Capture the cell that displays the provided text and extract its [x, y] central coordinate. 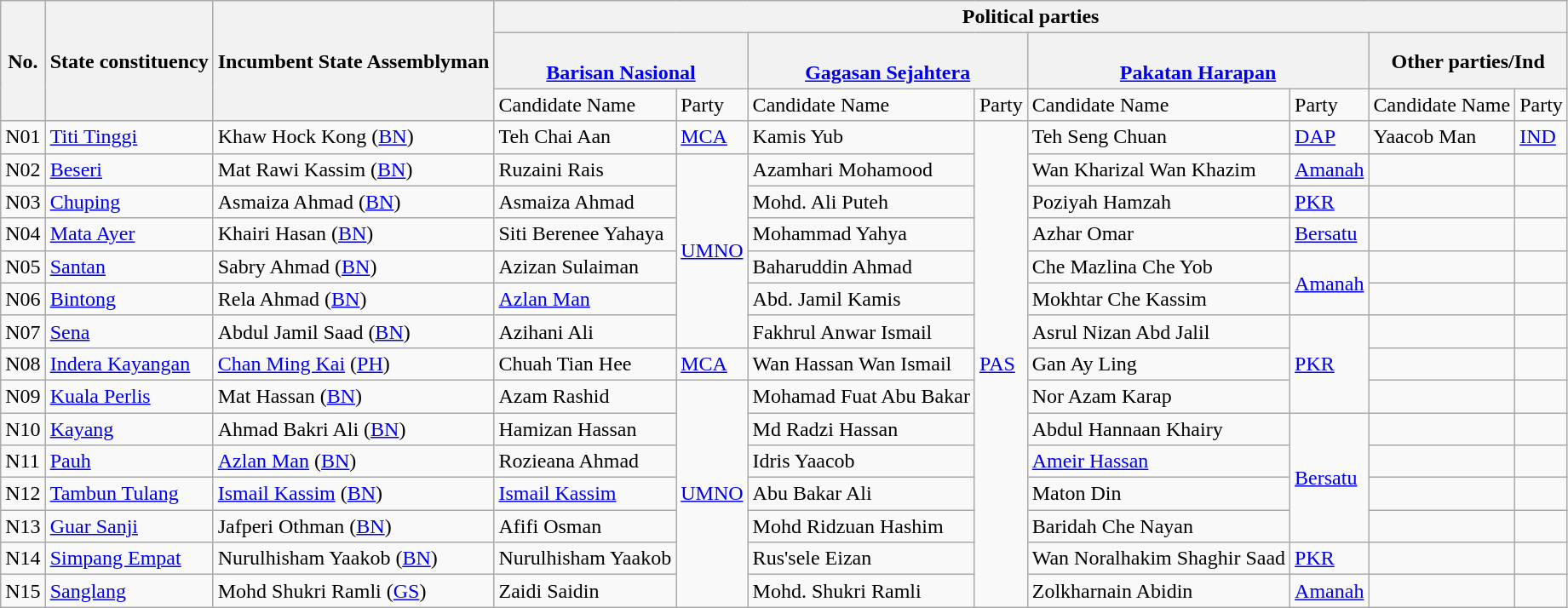
Titi Tinggi [129, 137]
Idris Yaacob [861, 462]
IND [1542, 137]
Yaacob Man [1442, 137]
N11 [23, 462]
N07 [23, 331]
Abdul Hannaan Khairy [1158, 428]
Sena [129, 331]
Rozieana Ahmad [585, 462]
Bintong [129, 299]
Nurulhisham Yaakob (BN) [353, 559]
Ruzaini Rais [585, 169]
Jafperi Othman (BN) [353, 526]
Asmaiza Ahmad (BN) [353, 202]
Azhar Omar [1158, 234]
N06 [23, 299]
Mohd Shukri Ramli (GS) [353, 591]
Beseri [129, 169]
Tambun Tulang [129, 494]
Santan [129, 267]
Nurulhisham Yaakob [585, 559]
Gagasan Sejahtera [887, 61]
Kamis Yub [861, 137]
Teh Chai Aan [585, 137]
N02 [23, 169]
N08 [23, 364]
Baridah Che Nayan [1158, 526]
Nor Azam Karap [1158, 396]
Chan Ming Kai (PH) [353, 364]
Pauh [129, 462]
Mat Hassan (BN) [353, 396]
Simpang Empat [129, 559]
Gan Ay Ling [1158, 364]
No. [23, 61]
Mohd. Ali Puteh [861, 202]
PAS [1001, 364]
Ahmad Bakri Ali (BN) [353, 428]
Ameir Hassan [1158, 462]
N12 [23, 494]
N05 [23, 267]
Kuala Perlis [129, 396]
Wan Hassan Wan Ismail [861, 364]
Khaw Hock Kong (BN) [353, 137]
Mohd. Shukri Ramli [861, 591]
Siti Berenee Yahaya [585, 234]
Zolkharnain Abidin [1158, 591]
Che Mazlina Che Yob [1158, 267]
Asmaiza Ahmad [585, 202]
Indera Kayangan [129, 364]
Political parties [1031, 17]
Khairi Hasan (BN) [353, 234]
N04 [23, 234]
Kayang [129, 428]
N10 [23, 428]
Ismail Kassim [585, 494]
Other parties/Ind [1468, 61]
Azamhari Mohamood [861, 169]
Azam Rashid [585, 396]
Incumbent State Assemblyman [353, 61]
Mata Ayer [129, 234]
N15 [23, 591]
Pakatan Harapan [1198, 61]
Afifi Osman [585, 526]
Rus'sele Eizan [861, 559]
Abu Bakar Ali [861, 494]
Guar Sanji [129, 526]
Sanglang [129, 591]
Teh Seng Chuan [1158, 137]
Poziyah Hamzah [1158, 202]
N03 [23, 202]
Abdul Jamil Saad (BN) [353, 331]
Sabry Ahmad (BN) [353, 267]
Barisan Nasional [621, 61]
Wan Noralhakim Shaghir Saad [1158, 559]
Abd. Jamil Kamis [861, 299]
Baharuddin Ahmad [861, 267]
Azlan Man (BN) [353, 462]
Zaidi Saidin [585, 591]
Asrul Nizan Abd Jalil [1158, 331]
Azlan Man [585, 299]
N13 [23, 526]
Azizan Sulaiman [585, 267]
Chuah Tian Hee [585, 364]
Mohd Ridzuan Hashim [861, 526]
Chuping [129, 202]
Md Radzi Hassan [861, 428]
State constituency [129, 61]
Mohamad Fuat Abu Bakar [861, 396]
N09 [23, 396]
Ismail Kassim (BN) [353, 494]
Mokhtar Che Kassim [1158, 299]
Maton Din [1158, 494]
Rela Ahmad (BN) [353, 299]
Azihani Ali [585, 331]
Fakhrul Anwar Ismail [861, 331]
Hamizan Hassan [585, 428]
Mat Rawi Kassim (BN) [353, 169]
DAP [1330, 137]
N01 [23, 137]
Wan Kharizal Wan Khazim [1158, 169]
N14 [23, 559]
Mohammad Yahya [861, 234]
